Return the (x, y) coordinate for the center point of the cell that contains the specified text.  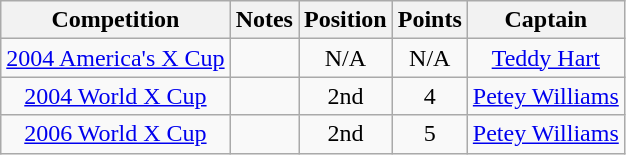
Captain (546, 20)
Competition (116, 20)
2004 America's X Cup (116, 58)
Points (430, 20)
Teddy Hart (546, 58)
Position (345, 20)
Notes (264, 20)
2004 World X Cup (116, 96)
5 (430, 134)
4 (430, 96)
2006 World X Cup (116, 134)
